For the text-containing cell, return its midpoint in (X, Y) coordinate format. 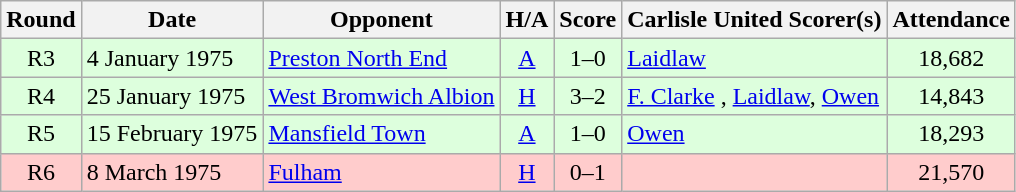
Mansfield Town (382, 134)
Attendance (951, 20)
14,843 (951, 96)
15 February 1975 (172, 134)
21,570 (951, 172)
Date (172, 20)
F. Clarke , Laidlaw, Owen (754, 96)
3–2 (588, 96)
West Bromwich Albion (382, 96)
Opponent (382, 20)
8 March 1975 (172, 172)
0–1 (588, 172)
R6 (41, 172)
R3 (41, 58)
Fulham (382, 172)
H/A (527, 20)
R4 (41, 96)
Carlisle United Scorer(s) (754, 20)
18,293 (951, 134)
Owen (754, 134)
18,682 (951, 58)
Round (41, 20)
Laidlaw (754, 58)
Score (588, 20)
4 January 1975 (172, 58)
Preston North End (382, 58)
R5 (41, 134)
25 January 1975 (172, 96)
